Output the [X, Y] coordinate of the center of the cell containing the given text.  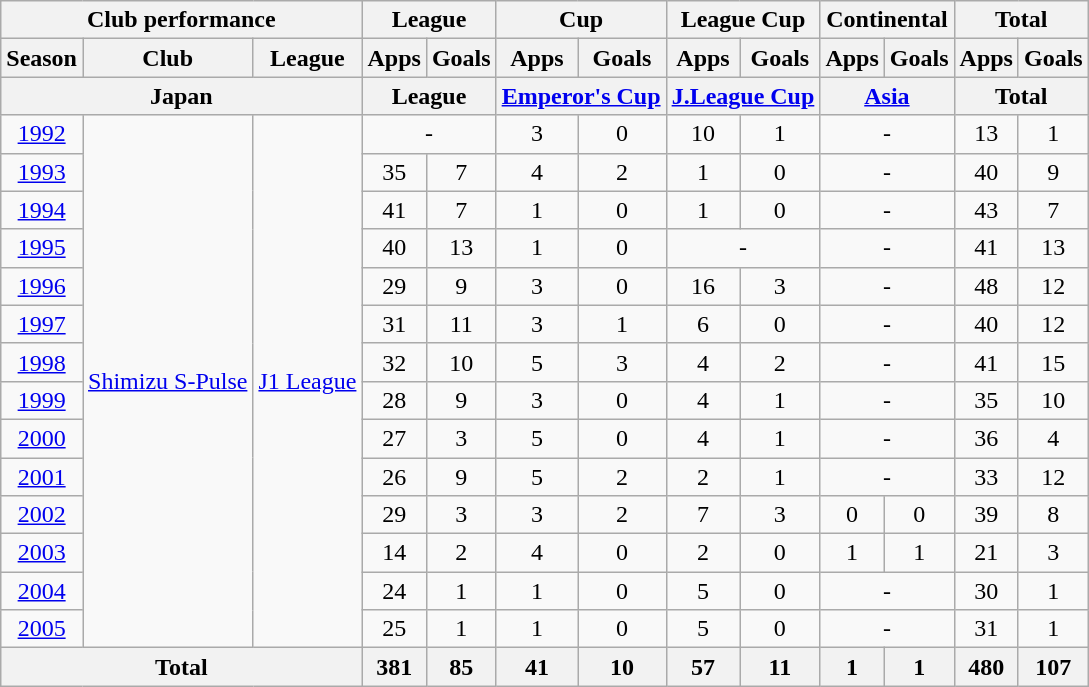
32 [394, 362]
107 [1053, 667]
480 [986, 667]
2005 [42, 629]
48 [986, 286]
1997 [42, 324]
15 [1053, 362]
J.League Cup [743, 96]
Asia [887, 96]
21 [986, 553]
League Cup [743, 20]
Continental [887, 20]
1994 [42, 210]
Club [167, 58]
1992 [42, 134]
27 [394, 438]
36 [986, 438]
Emperor's Cup [581, 96]
2003 [42, 553]
1995 [42, 248]
2001 [42, 477]
24 [394, 591]
2000 [42, 438]
14 [394, 553]
1999 [42, 400]
2002 [42, 515]
1998 [42, 362]
6 [703, 324]
26 [394, 477]
25 [394, 629]
8 [1053, 515]
30 [986, 591]
J1 League [308, 382]
28 [394, 400]
Shimizu S-Pulse [167, 382]
33 [986, 477]
Season [42, 58]
39 [986, 515]
1993 [42, 172]
57 [703, 667]
1996 [42, 286]
85 [461, 667]
16 [703, 286]
Japan [182, 96]
43 [986, 210]
Cup [581, 20]
2004 [42, 591]
Club performance [182, 20]
381 [394, 667]
